For the text-containing cell, return its midpoint in [X, Y] coordinate format. 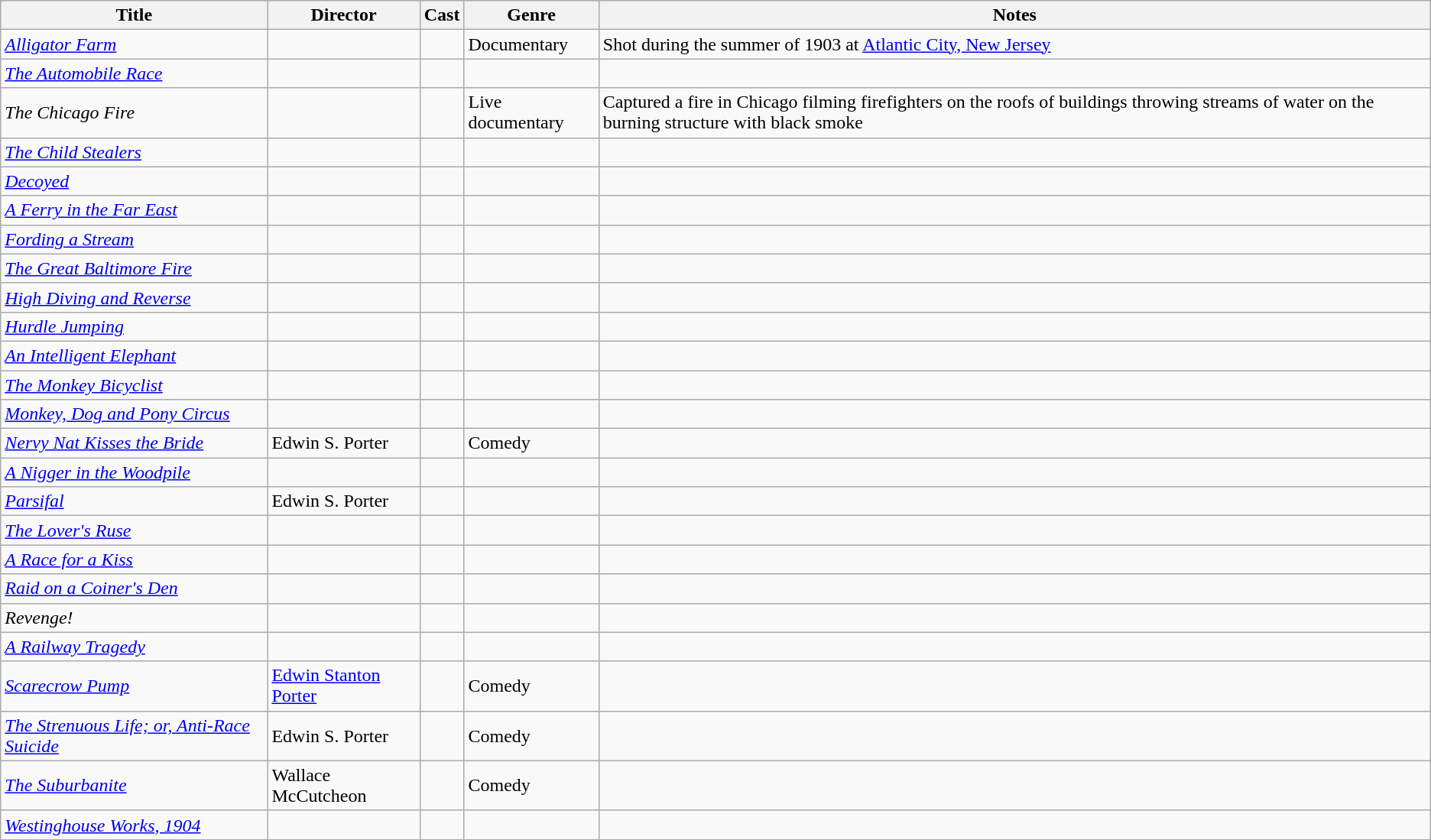
The Child Stealers [135, 152]
Live documentary [531, 113]
The Chicago Fire [135, 113]
Director [344, 15]
The Great Baltimore Fire [135, 268]
Revenge! [135, 618]
The Automobile Race [135, 73]
A Ferry in the Far East [135, 210]
A Race for a Kiss [135, 559]
Nervy Nat Kisses the Bride [135, 443]
Hurdle Jumping [135, 326]
Alligator Farm [135, 44]
Fording a Stream [135, 239]
The Monkey Bicyclist [135, 384]
Notes [1014, 15]
Documentary [531, 44]
Captured a fire in Chicago filming firefighters on the roofs of buildings throwing streams of water on the burning structure with black smoke [1014, 113]
An Intelligent Elephant [135, 355]
Cast [442, 15]
Monkey, Dog and Pony Circus [135, 414]
The Lover's Ruse [135, 530]
Decoyed [135, 181]
Title [135, 15]
Raid on a Coiner's Den [135, 589]
Scarecrow Pump [135, 686]
Edwin Stanton Porter [344, 686]
Westinghouse Works, 1904 [135, 825]
High Diving and Reverse [135, 297]
A Nigger in the Woodpile [135, 472]
The Suburbanite [135, 786]
A Railway Tragedy [135, 647]
The Strenuous Life; or, Anti-Race Suicide [135, 735]
Shot during the summer of 1903 at Atlantic City, New Jersey [1014, 44]
Wallace McCutcheon [344, 786]
Genre [531, 15]
Parsifal [135, 501]
